Extract the [X, Y] coordinate from the center of the cell holding the provided text.  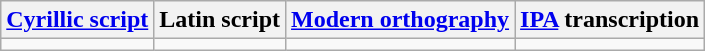
Modern orthography [400, 20]
IPA transcription [610, 20]
Latin script [220, 20]
Cyrillic script [78, 20]
